Capture the cell that displays the provided text and extract its [X, Y] central coordinate. 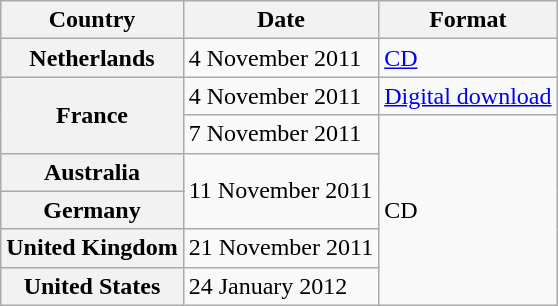
24 January 2012 [280, 286]
Netherlands [92, 58]
11 November 2011 [280, 191]
Australia [92, 172]
Date [280, 20]
Germany [92, 210]
Digital download [468, 96]
United States [92, 286]
7 November 2011 [280, 134]
Country [92, 20]
21 November 2011 [280, 248]
United Kingdom [92, 248]
Format [468, 20]
France [92, 115]
